Find where the given text appears and provide that cell's center as (X, Y) coordinate. 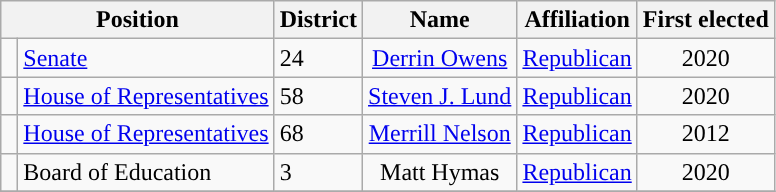
Name (440, 20)
Board of Education (146, 172)
Derrin Owens (440, 58)
Matt Hymas (440, 172)
Position (138, 20)
Senate (146, 58)
2012 (706, 134)
68 (318, 134)
Affiliation (577, 20)
3 (318, 172)
24 (318, 58)
58 (318, 96)
Steven J. Lund (440, 96)
First elected (706, 20)
Merrill Nelson (440, 134)
District (318, 20)
